Pinpoint the cell where the given text exists, returning its [X, Y] midpoint coordinate. 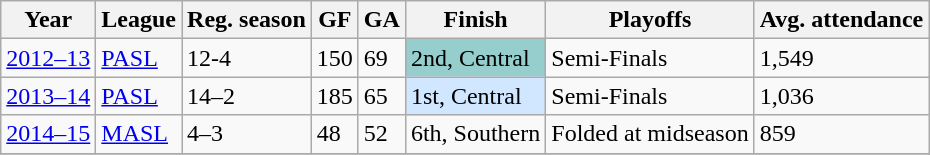
65 [382, 96]
6th, Southern [475, 134]
League [139, 20]
1,036 [842, 96]
2012–13 [48, 58]
GA [382, 20]
14–2 [247, 96]
GF [334, 20]
Finish [475, 20]
Year [48, 20]
2nd, Central [475, 58]
2014–15 [48, 134]
859 [842, 134]
52 [382, 134]
48 [334, 134]
Folded at midseason [650, 134]
185 [334, 96]
12-4 [247, 58]
Reg. season [247, 20]
MASL [139, 134]
1st, Central [475, 96]
4–3 [247, 134]
Playoffs [650, 20]
Avg. attendance [842, 20]
2013–14 [48, 96]
69 [382, 58]
150 [334, 58]
1,549 [842, 58]
